Extract the (x, y) coordinate from the center of the cell holding the provided text.  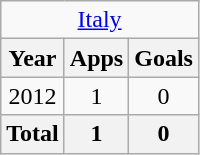
Goals (164, 58)
Italy (100, 20)
Year (33, 58)
2012 (33, 96)
Total (33, 134)
Apps (96, 58)
